Determine the (X, Y) coordinate at the center of the cell enclosing the given text.  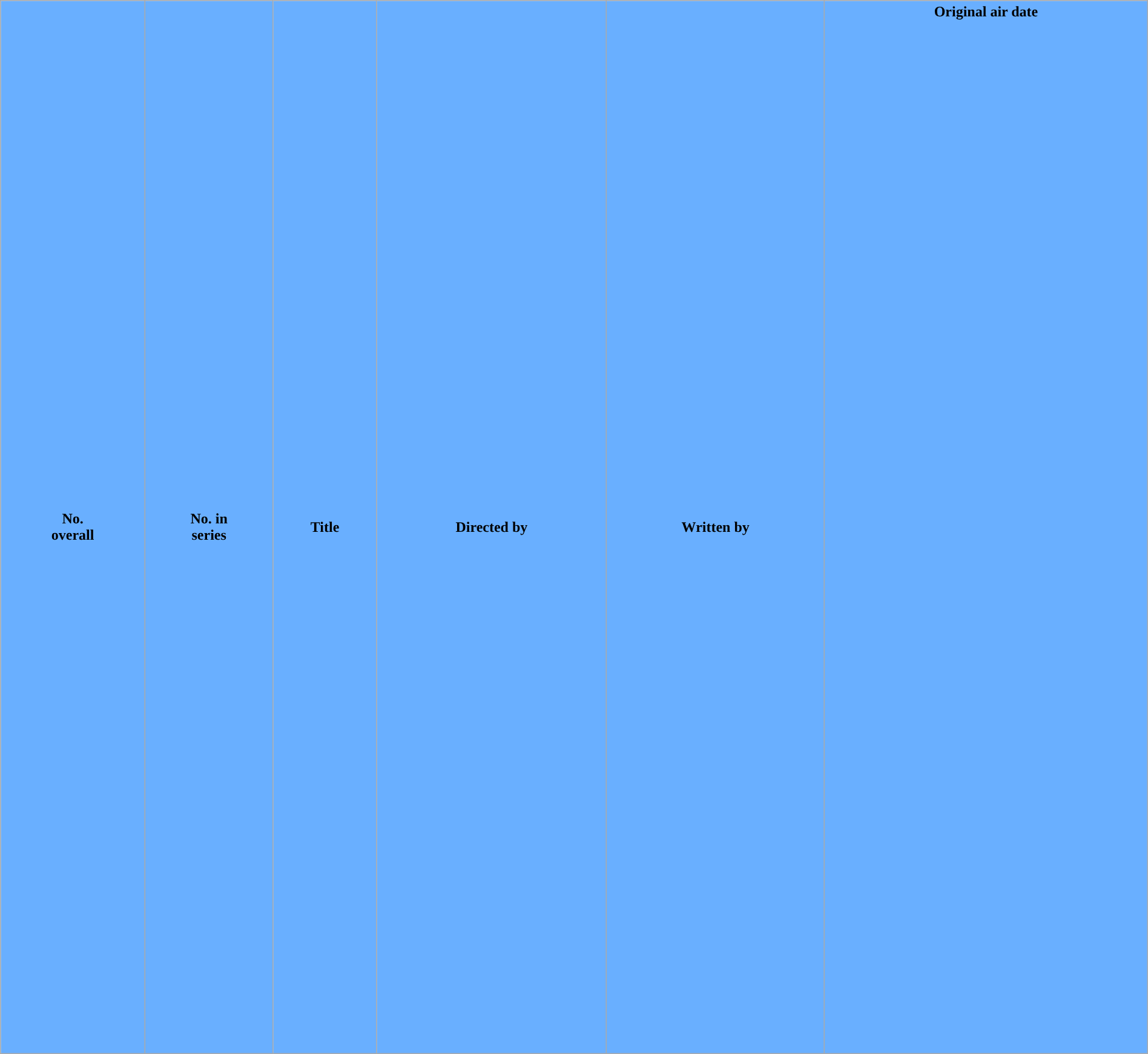
Written by (716, 527)
No.overall (73, 527)
No. inseries (209, 527)
Directed by (492, 527)
Title (325, 527)
Original air date (986, 527)
